Determine the (X, Y) coordinate at the center of the cell enclosing the given text.  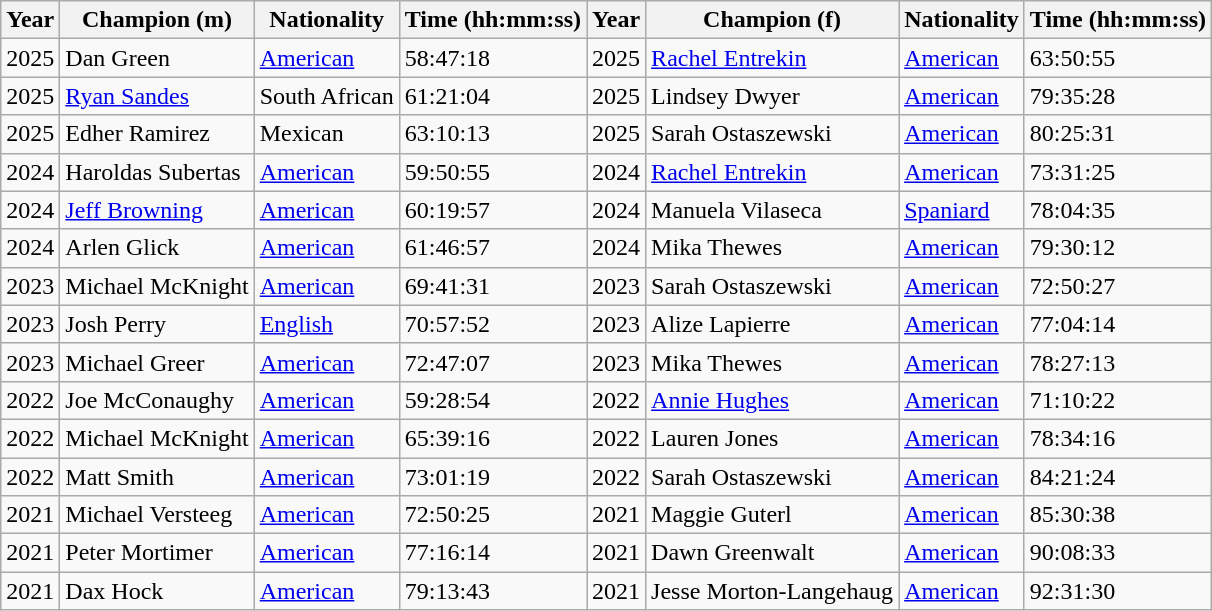
Spaniard (962, 210)
59:28:54 (492, 400)
58:47:18 (492, 58)
Michael Greer (157, 362)
59:50:55 (492, 172)
Lauren Jones (772, 438)
79:35:28 (1118, 96)
Champion (f) (772, 20)
Joe McConaughy (157, 400)
71:10:22 (1118, 400)
Haroldas Subertas (157, 172)
60:19:57 (492, 210)
Jeff Browning (157, 210)
78:34:16 (1118, 438)
65:39:16 (492, 438)
73:01:19 (492, 477)
78:04:35 (1118, 210)
80:25:31 (1118, 134)
Mexican (326, 134)
61:46:57 (492, 248)
Alize Lapierre (772, 324)
72:47:07 (492, 362)
72:50:27 (1118, 286)
92:31:30 (1118, 591)
Josh Perry (157, 324)
Maggie Guterl (772, 515)
Dax Hock (157, 591)
Matt Smith (157, 477)
78:27:13 (1118, 362)
Manuela Vilaseca (772, 210)
Ryan Sandes (157, 96)
85:30:38 (1118, 515)
73:31:25 (1118, 172)
Jesse Morton-Langehaug (772, 591)
South African (326, 96)
Arlen Glick (157, 248)
79:30:12 (1118, 248)
79:13:43 (492, 591)
70:57:52 (492, 324)
84:21:24 (1118, 477)
77:16:14 (492, 553)
61:21:04 (492, 96)
72:50:25 (492, 515)
63:10:13 (492, 134)
English (326, 324)
Dan Green (157, 58)
Lindsey Dwyer (772, 96)
Dawn Greenwalt (772, 553)
Peter Mortimer (157, 553)
69:41:31 (492, 286)
Annie Hughes (772, 400)
Champion (m) (157, 20)
Michael Versteeg (157, 515)
90:08:33 (1118, 553)
77:04:14 (1118, 324)
Edher Ramirez (157, 134)
63:50:55 (1118, 58)
